Locate the cell with the specified text and output its (x, y) center coordinate. 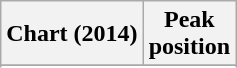
Peakposition (189, 34)
Chart (2014) (72, 34)
